Scan for the cell matching the given text and deliver its [X, Y] coordinate at center. 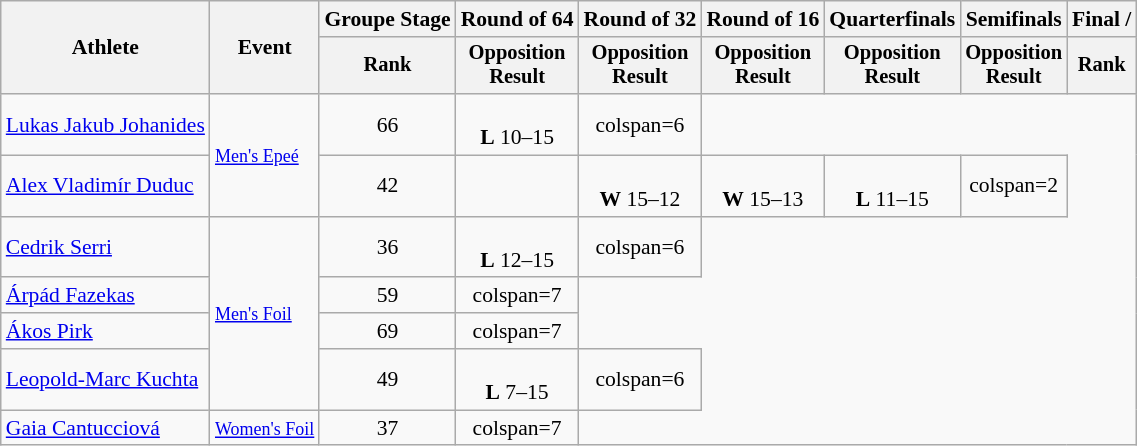
Round of 64 [518, 19]
Men's Foil [264, 314]
Men's Epeé [264, 155]
36 [387, 248]
59 [387, 296]
Quarterfinals [892, 19]
Athlete [106, 48]
Ákos Pirk [106, 331]
Gaia Cantucciová [106, 428]
Lukas Jakub Johanides [106, 124]
Final / [1102, 19]
Round of 32 [640, 19]
42 [387, 186]
W 15–12 [640, 186]
Event [264, 48]
Groupe Stage [387, 19]
66 [387, 124]
37 [387, 428]
49 [387, 380]
Women's Foil [264, 428]
colspan=2 [1014, 186]
Round of 16 [762, 19]
L 11–15 [892, 186]
W 15–13 [762, 186]
Árpád Fazekas [106, 296]
Leopold-Marc Kuchta [106, 380]
Semifinals [1014, 19]
Cedrik Serri [106, 248]
Alex Vladimír Duduc [106, 186]
69 [387, 331]
L 12–15 [518, 248]
L 10–15 [518, 124]
L 7–15 [518, 380]
